Detect which cell encompasses the target text, then output its (x, y) center coordinate. 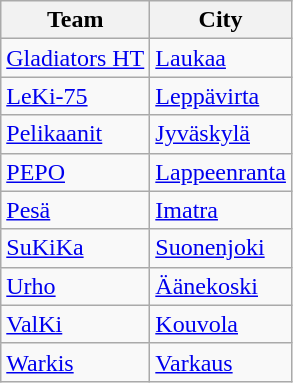
Lappeenranta (221, 172)
SuKiKa (76, 248)
Jyväskylä (221, 134)
Kouvola (221, 324)
Pesä (76, 210)
Varkaus (221, 362)
Laukaa (221, 58)
City (221, 20)
Gladiators HT (76, 58)
Äänekoski (221, 286)
Urho (76, 286)
Suonenjoki (221, 248)
Imatra (221, 210)
Pelikaanit (76, 134)
ValKi (76, 324)
PEPO (76, 172)
LeKi-75 (76, 96)
Team (76, 20)
Leppävirta (221, 96)
Warkis (76, 362)
